For the text-containing cell, return its midpoint in [x, y] coordinate format. 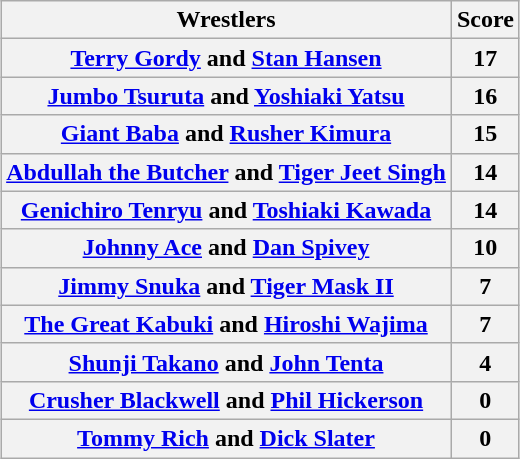
15 [485, 134]
Crusher Blackwell and Phil Hickerson [226, 400]
Terry Gordy and Stan Hansen [226, 58]
Abdullah the Butcher and Tiger Jeet Singh [226, 172]
Score [485, 20]
Wrestlers [226, 20]
4 [485, 362]
10 [485, 248]
The Great Kabuki and Hiroshi Wajima [226, 324]
Giant Baba and Rusher Kimura [226, 134]
Genichiro Tenryu and Toshiaki Kawada [226, 210]
16 [485, 96]
Tommy Rich and Dick Slater [226, 438]
Shunji Takano and John Tenta [226, 362]
Jimmy Snuka and Tiger Mask II [226, 286]
Johnny Ace and Dan Spivey [226, 248]
17 [485, 58]
Jumbo Tsuruta and Yoshiaki Yatsu [226, 96]
